Search for the cell housing the specified text and yield its [X, Y] center coordinate. 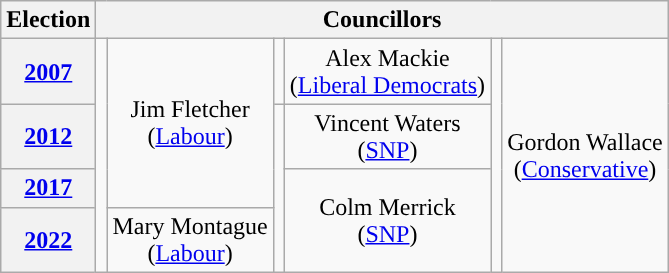
Mary Montague(Labour) [190, 240]
Alex Mackie(Liberal Democrats) [387, 72]
2012 [48, 136]
2022 [48, 240]
Gordon Wallace(Conservative) [586, 156]
2017 [48, 188]
2007 [48, 72]
Vincent Waters(SNP) [387, 136]
Election [48, 20]
Councillors [382, 20]
Jim Fletcher(Labour) [190, 123]
Colm Merrick(SNP) [387, 220]
